Identify which cell holds the provided text, then report its (X, Y) central coordinate. 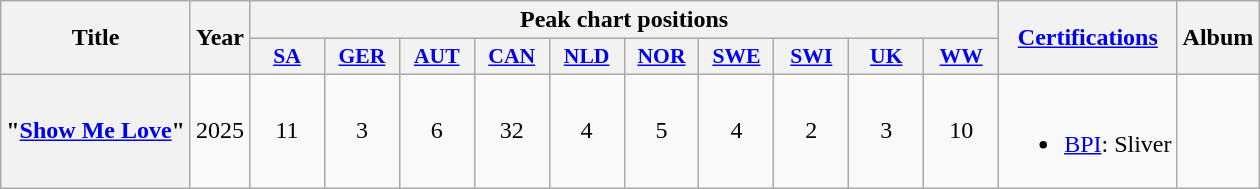
10 (962, 130)
SWI (812, 57)
BPI: Sliver (1088, 130)
WW (962, 57)
5 (662, 130)
11 (288, 130)
SWE (736, 57)
GER (362, 57)
Certifications (1088, 38)
CAN (512, 57)
AUT (436, 57)
2 (812, 130)
Album (1218, 38)
NOR (662, 57)
Title (96, 38)
2025 (220, 130)
32 (512, 130)
6 (436, 130)
Peak chart positions (624, 20)
NLD (586, 57)
SA (288, 57)
Year (220, 38)
"Show Me Love" (96, 130)
UK (886, 57)
